Scan for the cell matching the given text and deliver its (x, y) coordinate at center. 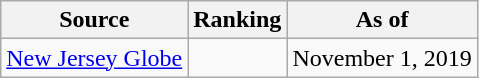
New Jersey Globe (94, 58)
As of (382, 20)
November 1, 2019 (382, 58)
Ranking (238, 20)
Source (94, 20)
